Determine the (x, y) coordinate at the center of the cell enclosing the given text.  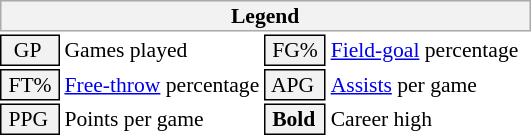
FG% (295, 50)
APG (295, 85)
Games played (162, 50)
Legend (265, 16)
FT% (30, 85)
Field-goal percentage (430, 50)
Free-throw percentage (162, 85)
GP (30, 50)
Assists per game (430, 85)
